For the text-containing cell, return its midpoint in [x, y] coordinate format. 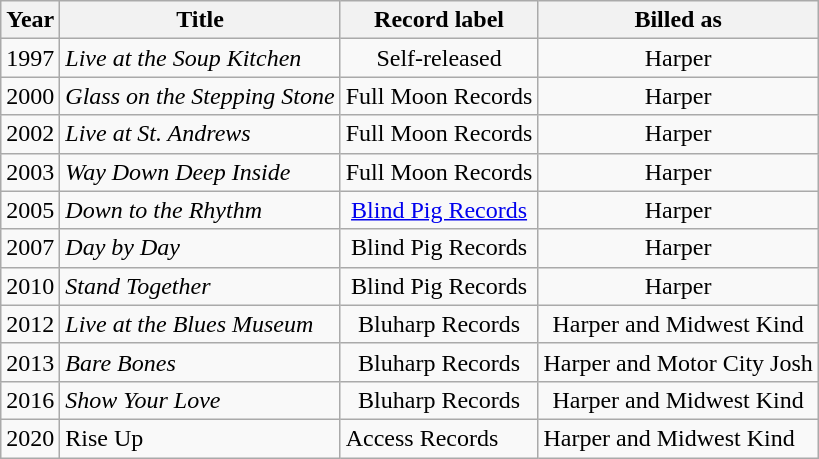
2002 [30, 134]
2016 [30, 400]
Self-released [439, 58]
Access Records [439, 438]
2003 [30, 172]
2007 [30, 248]
Billed as [678, 20]
Glass on the Stepping Stone [200, 96]
Harper and Motor City Josh [678, 362]
Record label [439, 20]
2010 [30, 286]
Title [200, 20]
Bare Bones [200, 362]
Live at St. Andrews [200, 134]
2005 [30, 210]
Live at the Soup Kitchen [200, 58]
2012 [30, 324]
Year [30, 20]
2020 [30, 438]
2000 [30, 96]
Stand Together [200, 286]
Way Down Deep Inside [200, 172]
Rise Up [200, 438]
2013 [30, 362]
Down to the Rhythm [200, 210]
Day by Day [200, 248]
1997 [30, 58]
Show Your Love [200, 400]
Live at the Blues Museum [200, 324]
